Pinpoint the cell where the given text exists, returning its (x, y) midpoint coordinate. 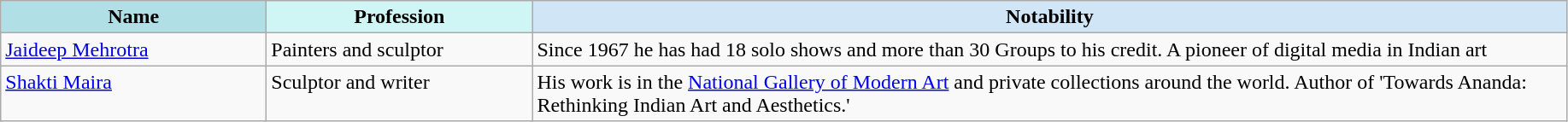
Profession (400, 17)
Painters and sculptor (400, 49)
Shakti Maira (133, 94)
Notability (1049, 17)
Name (133, 17)
Sculptor and writer (400, 94)
Since 1967 he has had 18 solo shows and more than 30 Groups to his credit. A pioneer of digital media in Indian art (1049, 49)
Jaideep Mehrotra (133, 49)
